Capture the cell that displays the provided text and extract its [x, y] central coordinate. 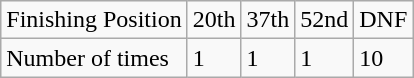
52nd [324, 20]
Finishing Position [94, 20]
DNF [384, 20]
10 [384, 58]
20th [214, 20]
37th [268, 20]
Number of times [94, 58]
